Return [X, Y] of the center of cell containing provided text 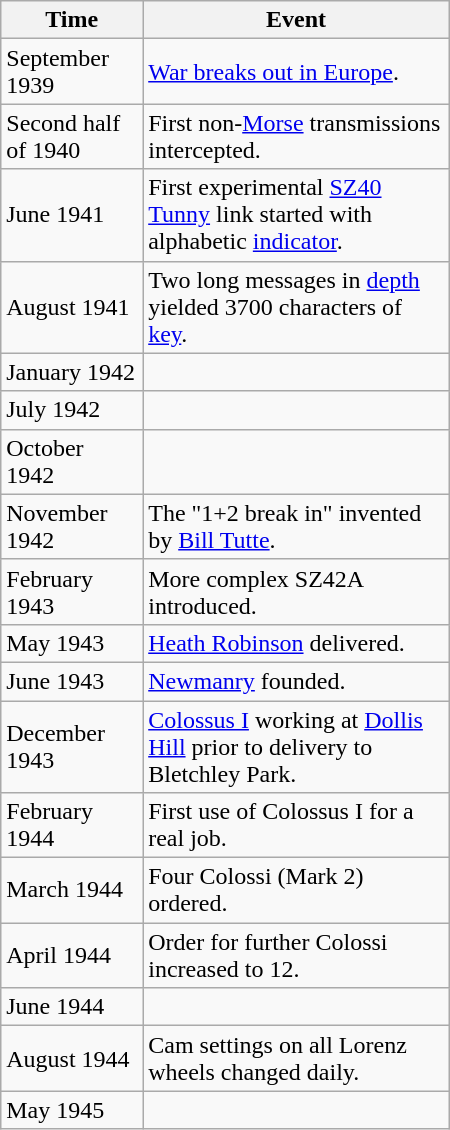
July 1942 [72, 410]
May 1943 [72, 643]
Two long messages in depth yielded 3700 characters of key. [296, 307]
Newmanry founded. [296, 681]
Four Colossi (Mark 2) ordered. [296, 890]
The "1+2 break in" invented by Bill Tutte. [296, 526]
First use of Colossus I for a real job. [296, 826]
March 1944 [72, 890]
Order for further Colossi increased to 12. [296, 956]
Heath Robinson delivered. [296, 643]
November 1942 [72, 526]
December 1943 [72, 746]
Colossus I working at Dollis Hill prior to delivery to Bletchley Park. [296, 746]
April 1944 [72, 956]
February 1944 [72, 826]
Time [72, 20]
May 1945 [72, 1110]
First experimental SZ40 Tunny link started with alphabetic indicator. [296, 215]
August 1944 [72, 1058]
February 1943 [72, 592]
January 1942 [72, 372]
October 1942 [72, 462]
War breaks out in Europe. [296, 72]
First non-Morse transmissions intercepted. [296, 136]
Second half of 1940 [72, 136]
More complex SZ42A introduced. [296, 592]
June 1943 [72, 681]
June 1941 [72, 215]
Cam settings on all Lorenz wheels changed daily. [296, 1058]
September 1939 [72, 72]
June 1944 [72, 1007]
Event [296, 20]
August 1941 [72, 307]
